Detect which cell encompasses the target text, then output its (x, y) center coordinate. 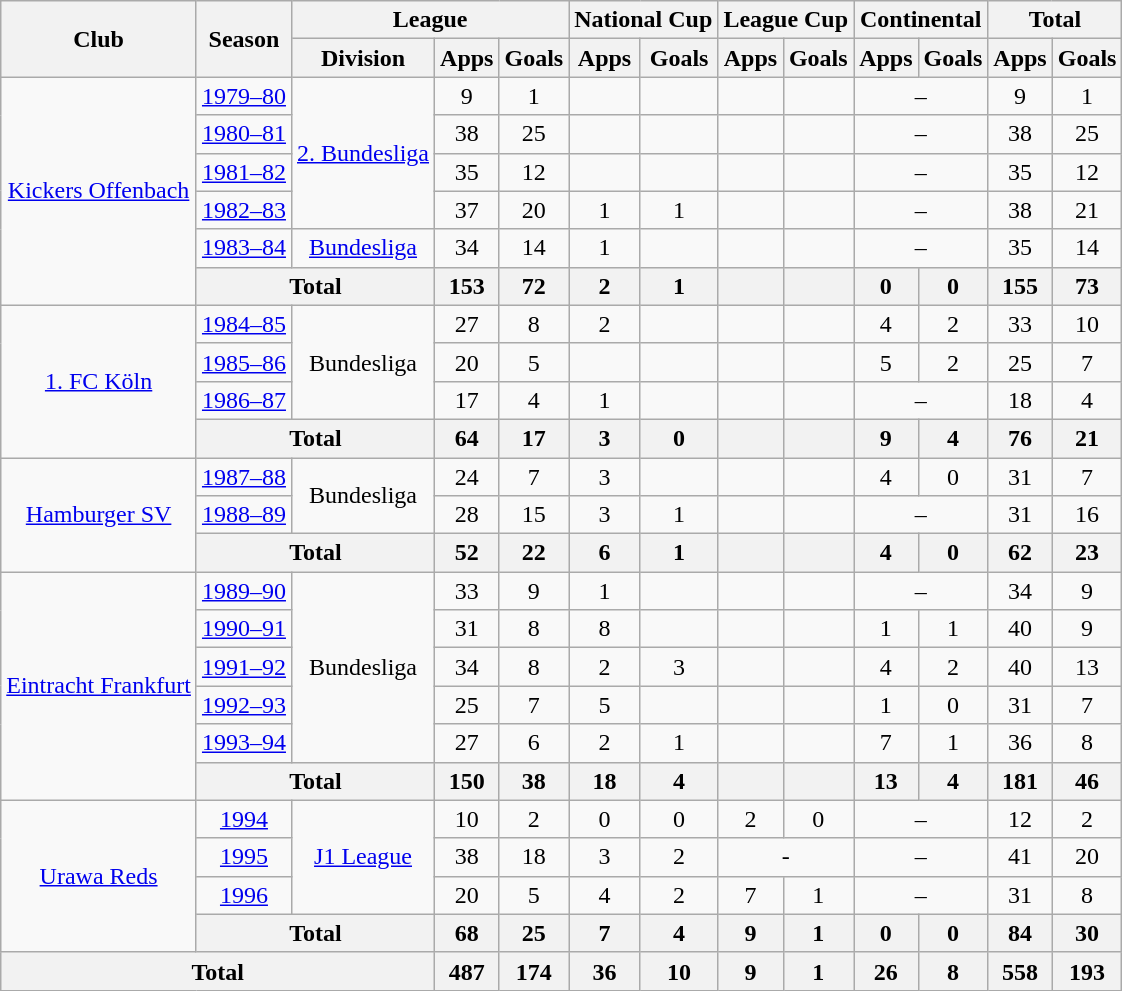
National Cup (644, 20)
16 (1087, 515)
1984–85 (244, 324)
193 (1087, 971)
1983–84 (244, 248)
J1 League (362, 857)
1993–94 (244, 743)
Season (244, 39)
2. Bundesliga (362, 153)
15 (534, 515)
22 (534, 553)
1995 (244, 857)
76 (1020, 438)
26 (886, 971)
Division (362, 58)
Club (99, 39)
1979–80 (244, 96)
1988–89 (244, 515)
150 (467, 781)
487 (467, 971)
League Cup (786, 20)
1994 (244, 819)
52 (467, 553)
1990–91 (244, 629)
24 (467, 477)
64 (467, 438)
84 (1020, 933)
37 (467, 210)
1991–92 (244, 667)
Urawa Reds (99, 876)
Hamburger SV (99, 515)
41 (1020, 857)
28 (467, 515)
30 (1087, 933)
1986–87 (244, 400)
1982–83 (244, 210)
1985–86 (244, 362)
174 (534, 971)
155 (1020, 286)
68 (467, 933)
- (786, 857)
Continental (921, 20)
Eintracht Frankfurt (99, 686)
62 (1020, 553)
1. FC Köln (99, 381)
23 (1087, 553)
46 (1087, 781)
1989–90 (244, 591)
1992–93 (244, 705)
73 (1087, 286)
558 (1020, 971)
72 (534, 286)
League (430, 20)
181 (1020, 781)
153 (467, 286)
Kickers Offenbach (99, 191)
1987–88 (244, 477)
1996 (244, 895)
1980–81 (244, 134)
1981–82 (244, 172)
